Extract the (x, y) coordinate from the center of the cell holding the provided text.  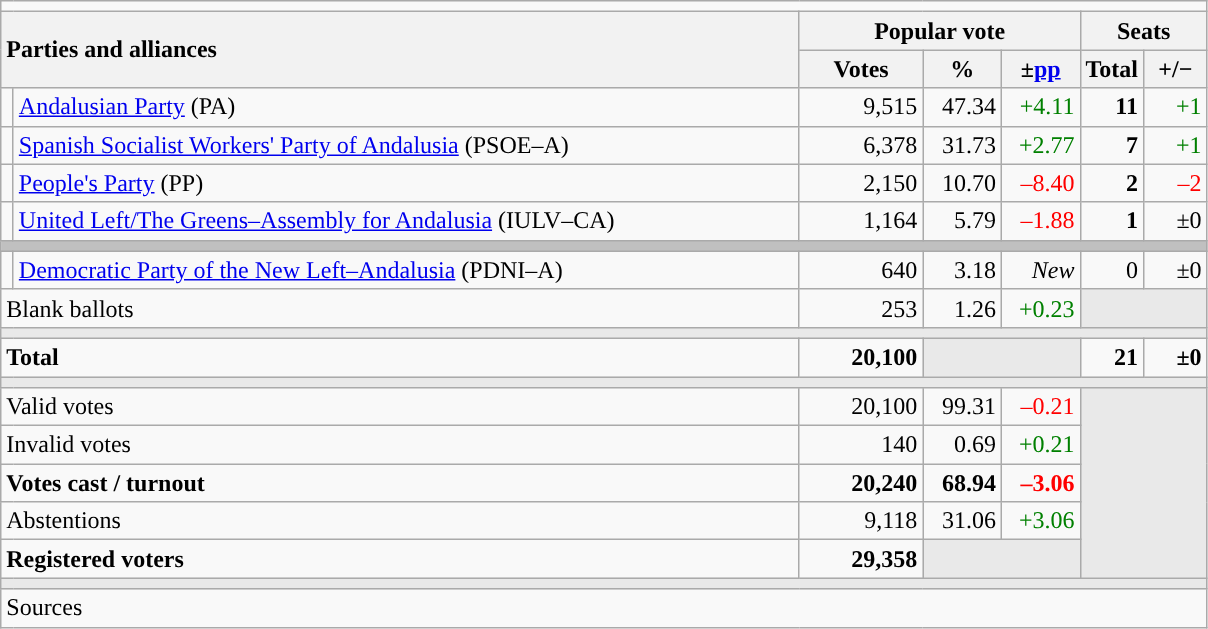
–8.40 (1040, 183)
99.31 (962, 407)
United Left/The Greens–Assembly for Andalusia (IULV–CA) (406, 221)
+3.06 (1040, 521)
640 (861, 270)
20,240 (861, 483)
47.34 (962, 107)
Votes (861, 69)
3.18 (962, 270)
+2.77 (1040, 145)
31.73 (962, 145)
2 (1112, 183)
9,515 (861, 107)
253 (861, 308)
9,118 (861, 521)
+0.23 (1040, 308)
5.79 (962, 221)
Registered voters (400, 559)
–1.88 (1040, 221)
1,164 (861, 221)
–3.06 (1040, 483)
People's Party (PP) (406, 183)
2,150 (861, 183)
29,358 (861, 559)
–2 (1176, 183)
–0.21 (1040, 407)
140 (861, 445)
Blank ballots (400, 308)
Spanish Socialist Workers' Party of Andalusia (PSOE–A) (406, 145)
1.26 (962, 308)
Seats (1144, 31)
7 (1112, 145)
10.70 (962, 183)
Popular vote (940, 31)
0 (1112, 270)
% (962, 69)
Parties and alliances (400, 50)
Andalusian Party (PA) (406, 107)
+4.11 (1040, 107)
Abstentions (400, 521)
6,378 (861, 145)
21 (1112, 357)
Valid votes (400, 407)
+0.21 (1040, 445)
Democratic Party of the New Left–Andalusia (PDNI–A) (406, 270)
+/− (1176, 69)
1 (1112, 221)
68.94 (962, 483)
0.69 (962, 445)
Votes cast / turnout (400, 483)
Invalid votes (400, 445)
±pp (1040, 69)
31.06 (962, 521)
11 (1112, 107)
New (1040, 270)
Sources (604, 608)
